Scan for the cell matching the given text and deliver its (x, y) coordinate at center. 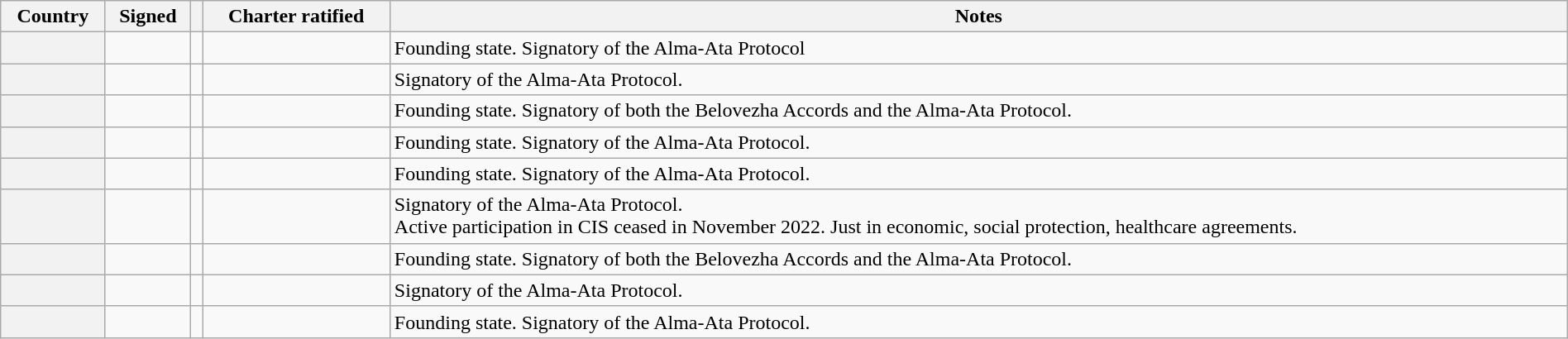
Signed (148, 17)
Country (53, 17)
Charter ratified (296, 17)
Signatory of the Alma-Ata Protocol.Active participation in CIS ceased in November 2022. Just in economic, social protection, healthcare agreements. (978, 217)
Notes (978, 17)
Founding state. Signatory of the Alma-Ata Protocol (978, 48)
